From the cell containing the given text, extract its center point as (x, y) coordinate. 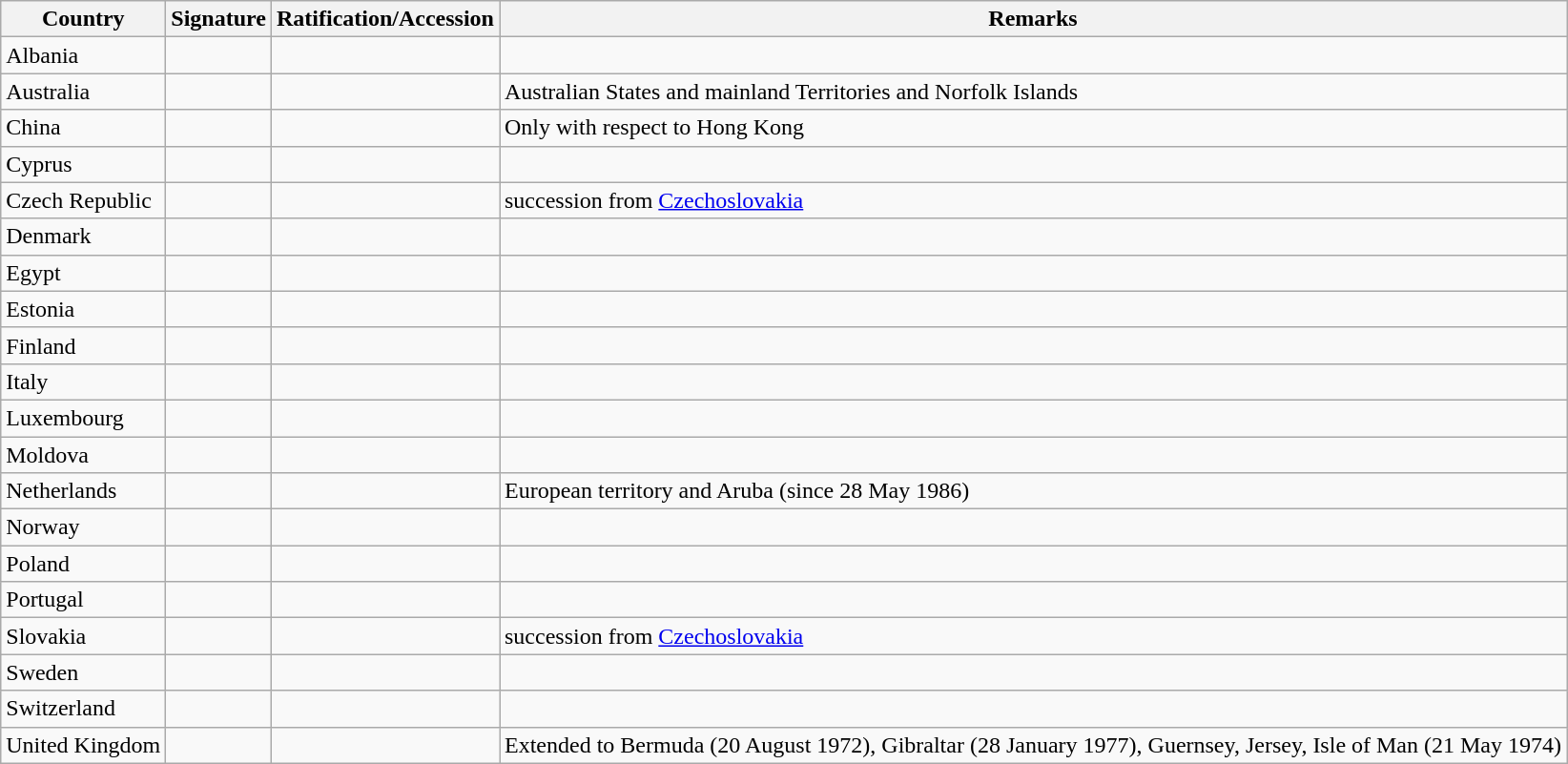
Signature (219, 19)
European territory and Aruba (since 28 May 1986) (1034, 491)
Ratification/Accession (385, 19)
Moldova (84, 455)
Egypt (84, 273)
Estonia (84, 309)
China (84, 128)
Country (84, 19)
Australia (84, 92)
Sweden (84, 672)
Slovakia (84, 636)
Denmark (84, 237)
Poland (84, 564)
United Kingdom (84, 745)
Remarks (1034, 19)
Luxembourg (84, 418)
Switzerland (84, 709)
Extended to Bermuda (20 August 1972), Gibraltar (28 January 1977), Guernsey, Jersey, Isle of Man (21 May 1974) (1034, 745)
Finland (84, 345)
Albania (84, 55)
Italy (84, 382)
Cyprus (84, 164)
Portugal (84, 600)
Australian States and mainland Territories and Norfolk Islands (1034, 92)
Norway (84, 527)
Czech Republic (84, 200)
Only with respect to Hong Kong (1034, 128)
Netherlands (84, 491)
